Identify which cell holds the provided text, then report its [x, y] central coordinate. 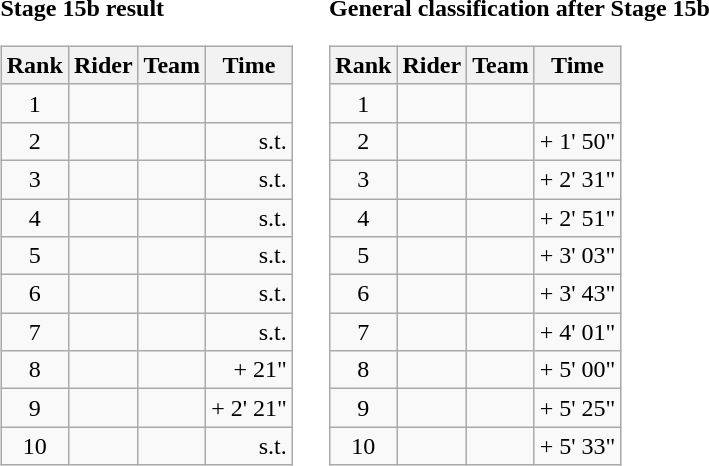
+ 1' 50" [578, 141]
+ 4' 01" [578, 332]
+ 2' 31" [578, 179]
+ 2' 51" [578, 217]
+ 3' 43" [578, 294]
+ 21" [250, 370]
+ 2' 21" [250, 408]
+ 3' 03" [578, 256]
+ 5' 00" [578, 370]
+ 5' 25" [578, 408]
+ 5' 33" [578, 446]
